Return [x, y] of the center of cell containing provided text 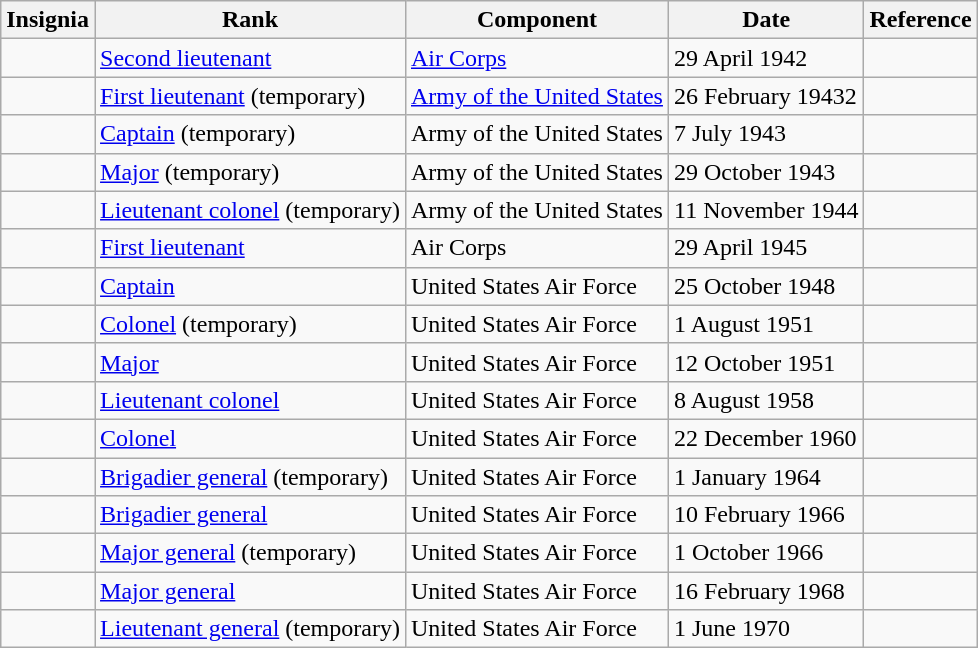
Lieutenant colonel (temporary) [250, 210]
Captain (temporary) [250, 134]
Lieutenant general (temporary) [250, 629]
First lieutenant (temporary) [250, 96]
Reference [920, 20]
29 April 1945 [766, 248]
10 February 1966 [766, 515]
Brigadier general [250, 515]
Second lieutenant [250, 58]
22 December 1960 [766, 438]
1 January 1964 [766, 477]
12 October 1951 [766, 362]
Rank [250, 20]
Colonel [250, 438]
1 October 1966 [766, 553]
1 August 1951 [766, 324]
8 August 1958 [766, 400]
Major (temporary) [250, 172]
Captain [250, 286]
Major general (temporary) [250, 553]
Brigadier general (temporary) [250, 477]
11 November 1944 [766, 210]
Lieutenant colonel [250, 400]
29 October 1943 [766, 172]
1 June 1970 [766, 629]
26 February 19432 [766, 96]
Colonel (temporary) [250, 324]
Component [536, 20]
Date [766, 20]
29 April 1942 [766, 58]
16 February 1968 [766, 591]
Major [250, 362]
First lieutenant [250, 248]
Insignia [48, 20]
7 July 1943 [766, 134]
25 October 1948 [766, 286]
Major general [250, 591]
